Capture the cell that displays the provided text and extract its [x, y] central coordinate. 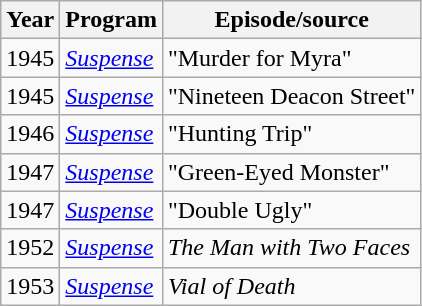
1946 [30, 134]
"Nineteen Deacon Street" [292, 96]
"Double Ugly" [292, 210]
1953 [30, 286]
Year [30, 20]
"Hunting Trip" [292, 134]
"Murder for Myra" [292, 58]
"Green-Eyed Monster" [292, 172]
The Man with Two Faces [292, 248]
1952 [30, 248]
Program [112, 20]
Episode/source [292, 20]
Vial of Death [292, 286]
